Search for the cell housing the specified text and yield its (x, y) center coordinate. 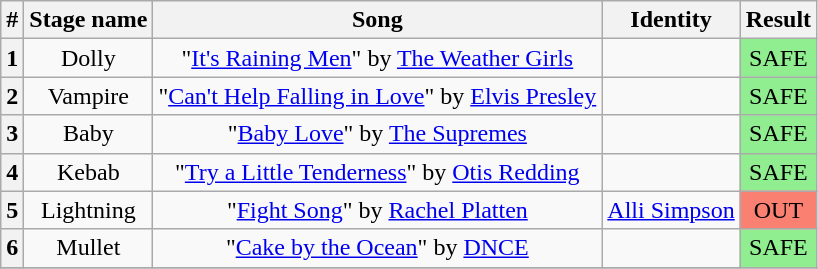
"It's Raining Men" by The Weather Girls (378, 58)
Result (778, 20)
Lightning (88, 210)
"Try a Little Tenderness" by Otis Redding (378, 172)
Mullet (88, 248)
Identity (671, 20)
Song (378, 20)
Stage name (88, 20)
Dolly (88, 58)
Baby (88, 134)
5 (12, 210)
"Can't Help Falling in Love" by Elvis Presley (378, 96)
Vampire (88, 96)
1 (12, 58)
Kebab (88, 172)
"Baby Love" by The Supremes (378, 134)
Alli Simpson (671, 210)
# (12, 20)
6 (12, 248)
OUT (778, 210)
"Cake by the Ocean" by DNCE (378, 248)
4 (12, 172)
"Fight Song" by Rachel Platten (378, 210)
3 (12, 134)
2 (12, 96)
